Pinpoint the cell where the given text exists, returning its (X, Y) midpoint coordinate. 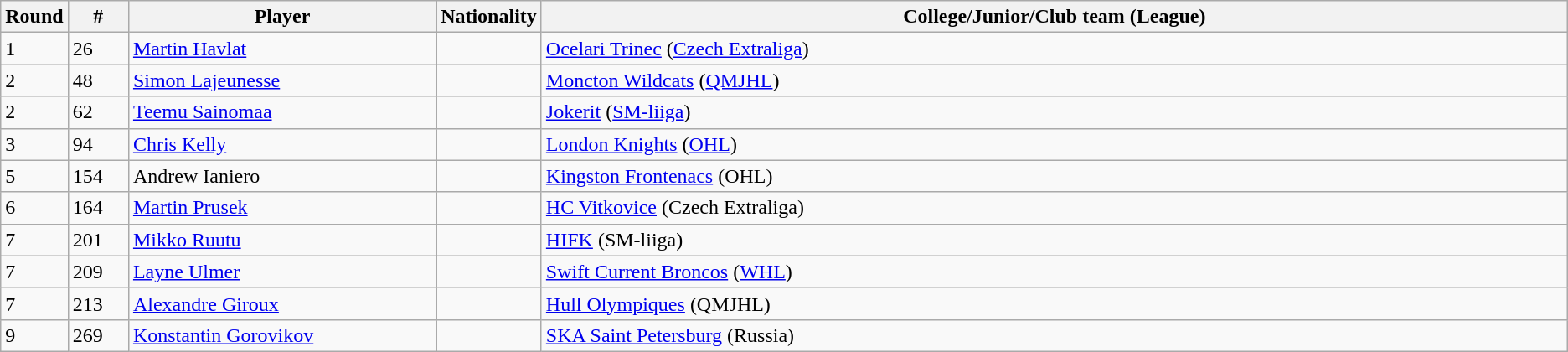
5 (34, 176)
SKA Saint Petersburg (Russia) (1054, 335)
Ocelari Trinec (Czech Extraliga) (1054, 49)
Konstantin Gorovikov (281, 335)
Mikko Ruutu (281, 240)
154 (98, 176)
Teemu Sainomaa (281, 112)
Andrew Ianiero (281, 176)
164 (98, 208)
Chris Kelly (281, 144)
209 (98, 272)
94 (98, 144)
# (98, 17)
College/Junior/Club team (League) (1054, 17)
Moncton Wildcats (QMJHL) (1054, 80)
1 (34, 49)
Swift Current Broncos (WHL) (1054, 272)
Nationality (489, 17)
HIFK (SM-liiga) (1054, 240)
Martin Prusek (281, 208)
London Knights (OHL) (1054, 144)
6 (34, 208)
Martin Havlat (281, 49)
Jokerit (SM-liiga) (1054, 112)
Simon Lajeunesse (281, 80)
HC Vitkovice (Czech Extraliga) (1054, 208)
Player (281, 17)
3 (34, 144)
62 (98, 112)
9 (34, 335)
Kingston Frontenacs (OHL) (1054, 176)
Alexandre Giroux (281, 303)
Hull Olympiques (QMJHL) (1054, 303)
201 (98, 240)
Layne Ulmer (281, 272)
269 (98, 335)
26 (98, 49)
213 (98, 303)
Round (34, 17)
48 (98, 80)
